Extract the (x, y) coordinate from the center of the cell holding the provided text.  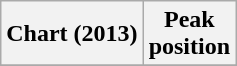
Peakposition (189, 34)
Chart (2013) (72, 34)
